Return the [X, Y] coordinate for the center point of the cell that contains the specified text.  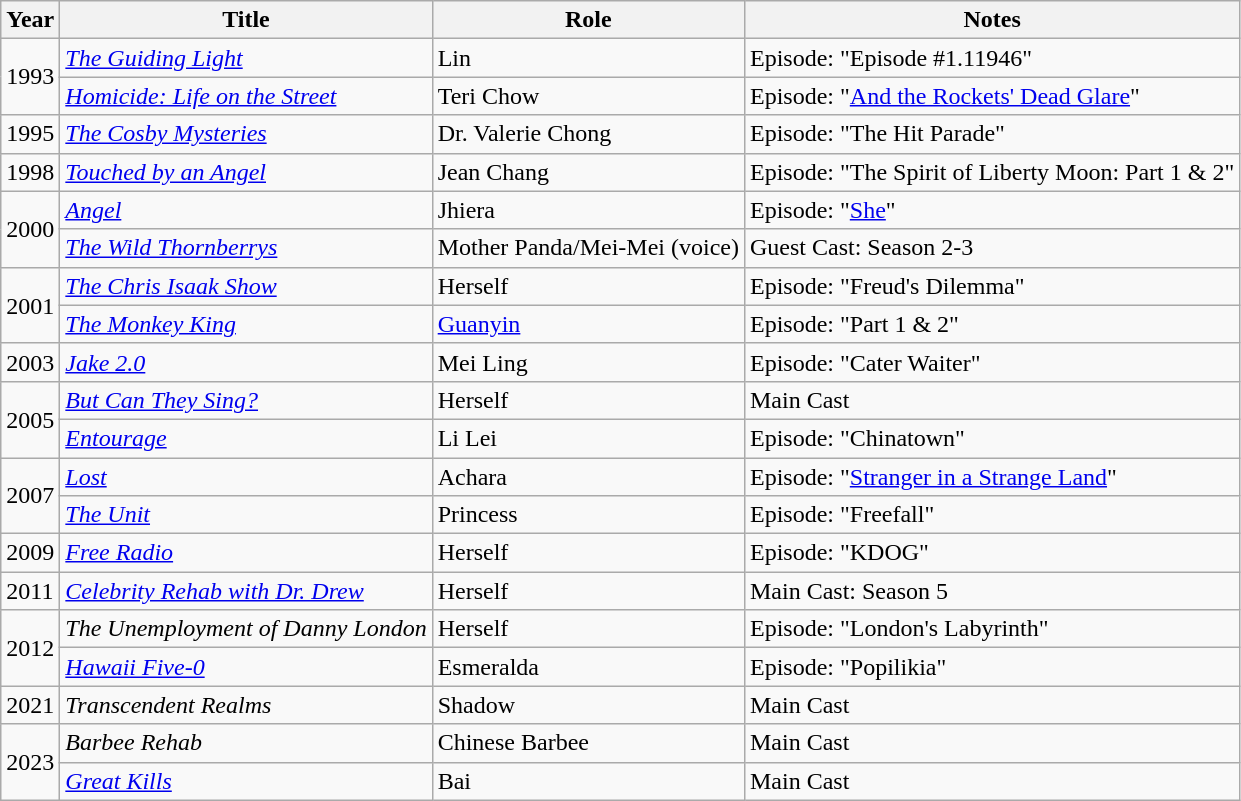
Episode: "Freefall" [992, 515]
Esmeralda [588, 667]
Episode: "Freud's Dilemma" [992, 286]
2003 [30, 362]
2023 [30, 762]
Barbee Rehab [246, 743]
The Unemployment of Danny London [246, 629]
The Wild Thornberrys [246, 248]
Jake 2.0 [246, 362]
The Unit [246, 515]
Bai [588, 781]
Episode: "Stranger in a Strange Land" [992, 477]
Transcendent Realms [246, 705]
Episode: "Chinatown" [992, 438]
Homicide: Life on the Street [246, 96]
Angel [246, 210]
The Guiding Light [246, 58]
Great Kills [246, 781]
Entourage [246, 438]
2021 [30, 705]
Mei Ling [588, 362]
1995 [30, 134]
Free Radio [246, 553]
2000 [30, 229]
Notes [992, 20]
Teri Chow [588, 96]
But Can They Sing? [246, 400]
Jean Chang [588, 172]
Celebrity Rehab with Dr. Drew [246, 591]
2005 [30, 419]
1993 [30, 77]
Role [588, 20]
Episode: "Episode #1.11946" [992, 58]
Guanyin [588, 324]
Episode: "She" [992, 210]
2001 [30, 305]
Lin [588, 58]
Episode: "KDOG" [992, 553]
Episode: "The Spirit of Liberty Moon: Part 1 & 2" [992, 172]
Mother Panda/Mei-Mei (voice) [588, 248]
Episode: "Cater Waiter" [992, 362]
Guest Cast: Season 2-3 [992, 248]
The Chris Isaak Show [246, 286]
Year [30, 20]
Episode: "Popilikia" [992, 667]
2007 [30, 496]
2012 [30, 648]
Episode: "Part 1 & 2" [992, 324]
Lost [246, 477]
Shadow [588, 705]
Princess [588, 515]
Touched by an Angel [246, 172]
Jhiera [588, 210]
Chinese Barbee [588, 743]
2011 [30, 591]
Main Cast: Season 5 [992, 591]
Hawaii Five-0 [246, 667]
Episode: "The Hit Parade" [992, 134]
The Monkey King [246, 324]
Episode: "London's Labyrinth" [992, 629]
The Cosby Mysteries [246, 134]
Achara [588, 477]
Title [246, 20]
Li Lei [588, 438]
1998 [30, 172]
Episode: "And the Rockets' Dead Glare" [992, 96]
Dr. Valerie Chong [588, 134]
2009 [30, 553]
